Identify which cell holds the provided text, then report its [x, y] central coordinate. 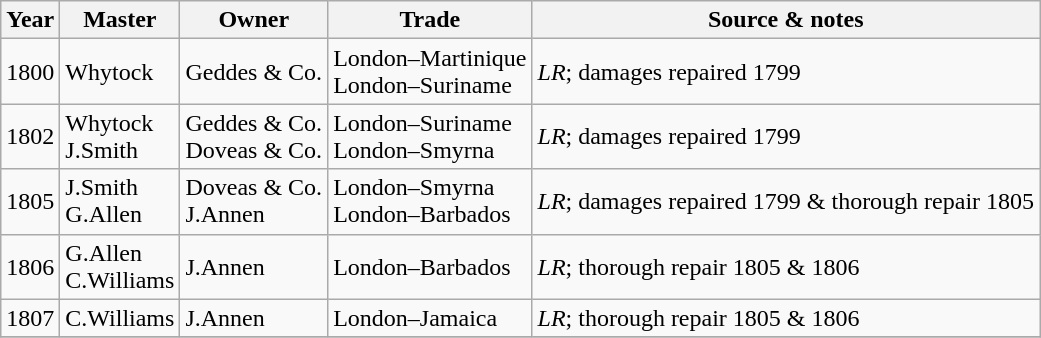
1800 [30, 72]
Doveas & Co.J.Annen [254, 202]
Year [30, 20]
Geddes & Co.Doveas & Co. [254, 136]
Master [120, 20]
Owner [254, 20]
London–MartiniqueLondon–Suriname [430, 72]
London–SurinameLondon–Smyrna [430, 136]
London–Barbados [430, 266]
London–SmyrnaLondon–Barbados [430, 202]
Source & notes [786, 20]
J.SmithG.Allen [120, 202]
1806 [30, 266]
1802 [30, 136]
WhytockJ.Smith [120, 136]
C.Williams [120, 318]
G.AllenC.Williams [120, 266]
Trade [430, 20]
Whytock [120, 72]
1805 [30, 202]
1807 [30, 318]
Geddes & Co. [254, 72]
London–Jamaica [430, 318]
LR; damages repaired 1799 & thorough repair 1805 [786, 202]
